Provide the [x, y] coordinate of the cell's center where the given text is located.  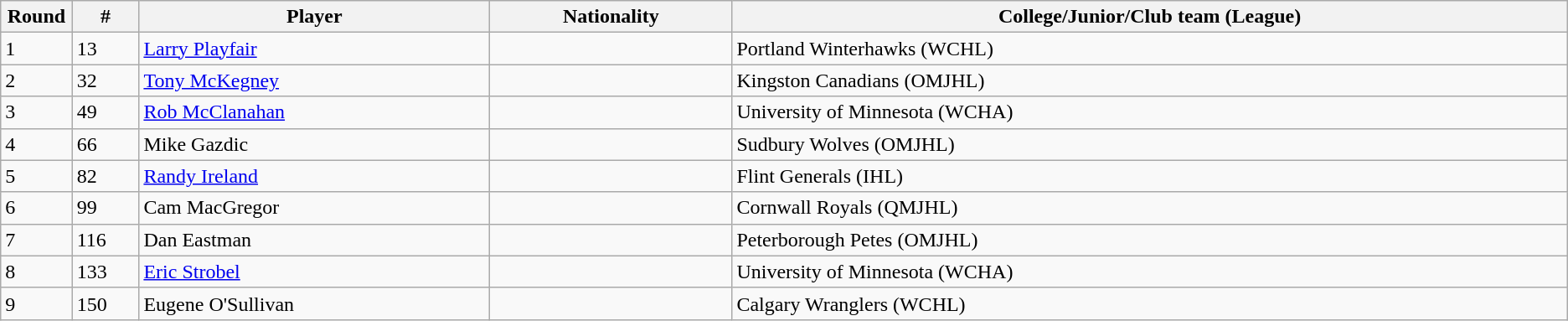
Kingston Canadians (OMJHL) [1149, 80]
49 [106, 112]
133 [106, 272]
Eugene O'Sullivan [315, 303]
Rob McClanahan [315, 112]
Mike Gazdic [315, 144]
Peterborough Petes (OMJHL) [1149, 240]
116 [106, 240]
Round [37, 17]
7 [37, 240]
Tony McKegney [315, 80]
Randy Ireland [315, 176]
5 [37, 176]
Player [315, 17]
3 [37, 112]
6 [37, 208]
Larry Playfair [315, 49]
4 [37, 144]
Dan Eastman [315, 240]
Sudbury Wolves (OMJHL) [1149, 144]
8 [37, 272]
9 [37, 303]
# [106, 17]
66 [106, 144]
1 [37, 49]
Cornwall Royals (QMJHL) [1149, 208]
Nationality [611, 17]
Calgary Wranglers (WCHL) [1149, 303]
Portland Winterhawks (WCHL) [1149, 49]
99 [106, 208]
Eric Strobel [315, 272]
Flint Generals (IHL) [1149, 176]
32 [106, 80]
Cam MacGregor [315, 208]
82 [106, 176]
College/Junior/Club team (League) [1149, 17]
150 [106, 303]
13 [106, 49]
2 [37, 80]
